Return the [x, y] coordinate for the center point of the cell that contains the specified text.  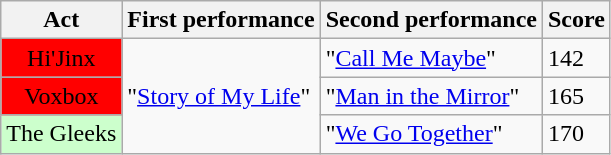
Second performance [431, 20]
165 [576, 96]
"Story of My Life" [221, 96]
142 [576, 58]
First performance [221, 20]
The Gleeks [62, 134]
Hi'Jinx [62, 58]
"Call Me Maybe" [431, 58]
"We Go Together" [431, 134]
170 [576, 134]
"Man in the Mirror" [431, 96]
Act [62, 20]
Voxbox [62, 96]
Score [576, 20]
